Pinpoint the cell where the given text exists, returning its (x, y) midpoint coordinate. 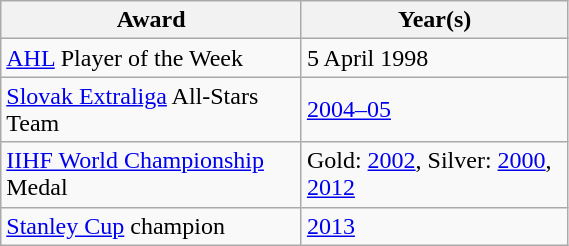
2004–05 (434, 110)
Year(s) (434, 20)
Stanley Cup champion (152, 226)
Gold: 2002, Silver: 2000, 2012 (434, 174)
5 April 1998 (434, 58)
AHL Player of the Week (152, 58)
IIHF World Championship Medal (152, 174)
Slovak Extraliga All-Stars Team (152, 110)
Award (152, 20)
2013 (434, 226)
